Return the (x, y) coordinate for the center point of the cell that contains the specified text.  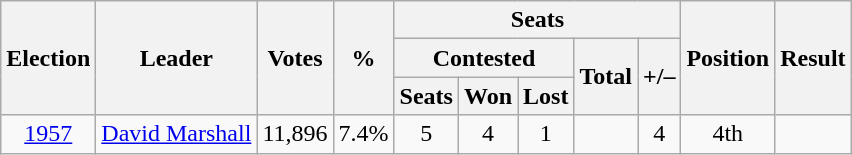
David Marshall (176, 134)
Result (813, 58)
7.4% (364, 134)
+/– (660, 77)
% (364, 58)
1957 (48, 134)
1 (546, 134)
Votes (295, 58)
Leader (176, 58)
Position (728, 58)
Lost (546, 96)
11,896 (295, 134)
Contested (484, 58)
Election (48, 58)
Won (488, 96)
4th (728, 134)
5 (426, 134)
Total (606, 77)
